From the cell containing the given text, extract its center point as (X, Y) coordinate. 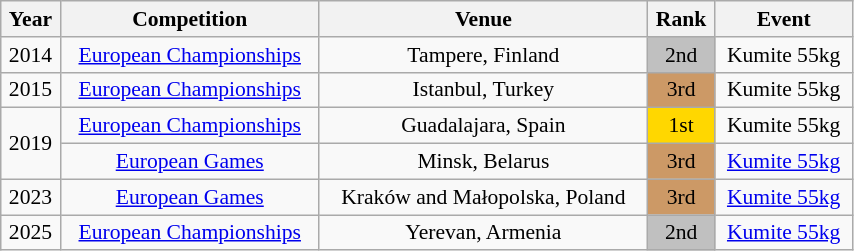
Yerevan, Armenia (483, 233)
Minsk, Belarus (483, 162)
Kraków and Małopolska, Poland (483, 197)
Rank (680, 19)
2019 (30, 144)
Istanbul, Turkey (483, 90)
Venue (483, 19)
Guadalajara, Spain (483, 126)
2023 (30, 197)
Year (30, 19)
Tampere, Finland (483, 55)
1st (680, 126)
2015 (30, 90)
Event (784, 19)
2014 (30, 55)
2025 (30, 233)
Competition (190, 19)
